From the cell containing the given text, extract its center point as (x, y) coordinate. 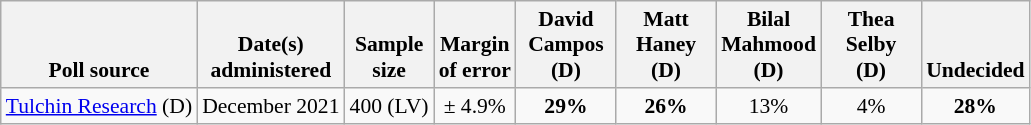
Marginof error (475, 44)
± 4.9% (475, 106)
26% (666, 106)
Undecided (975, 44)
13% (768, 106)
MattHaney(D) (666, 44)
TheaSelby(D) (871, 44)
4% (871, 106)
BilalMahmood(D) (768, 44)
Samplesize (390, 44)
Poll source (99, 44)
Date(s)administered (270, 44)
December 2021 (270, 106)
Tulchin Research (D) (99, 106)
400 (LV) (390, 106)
DavidCampos(D) (566, 44)
28% (975, 106)
29% (566, 106)
